Return (x, y) of the center of cell containing provided text 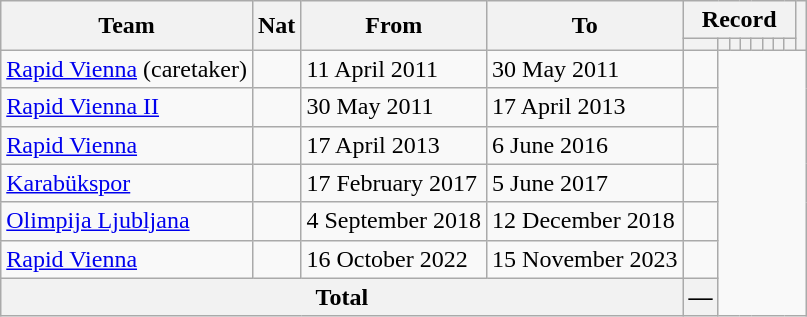
To (585, 26)
15 November 2023 (585, 259)
Olimpija Ljubljana (127, 221)
4 September 2018 (394, 221)
Karabükspor (127, 183)
5 June 2017 (585, 183)
Total (342, 297)
6 June 2016 (585, 145)
From (394, 26)
16 October 2022 (394, 259)
— (700, 297)
11 April 2011 (394, 69)
Nat (276, 26)
Rapid Vienna (caretaker) (127, 69)
Rapid Vienna II (127, 107)
Team (127, 26)
Record (739, 20)
12 December 2018 (585, 221)
17 February 2017 (394, 183)
